Detect which cell encompasses the target text, then output its (x, y) center coordinate. 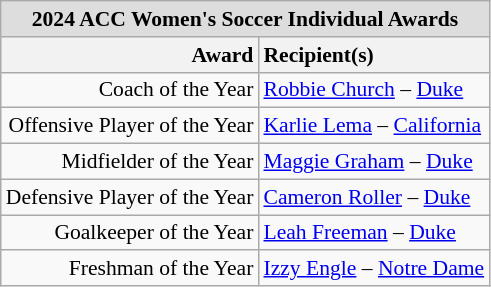
Defensive Player of the Year (130, 197)
Maggie Graham – Duke (374, 162)
Coach of the Year (130, 90)
Goalkeeper of the Year (130, 233)
Robbie Church – Duke (374, 90)
Recipient(s) (374, 55)
Leah Freeman – Duke (374, 233)
Izzy Engle – Notre Dame (374, 269)
2024 ACC Women's Soccer Individual Awards (245, 19)
Midfielder of the Year (130, 162)
Karlie Lema – California (374, 126)
Award (130, 55)
Cameron Roller – Duke (374, 197)
Offensive Player of the Year (130, 126)
Freshman of the Year (130, 269)
